Capture the cell that displays the provided text and extract its [x, y] central coordinate. 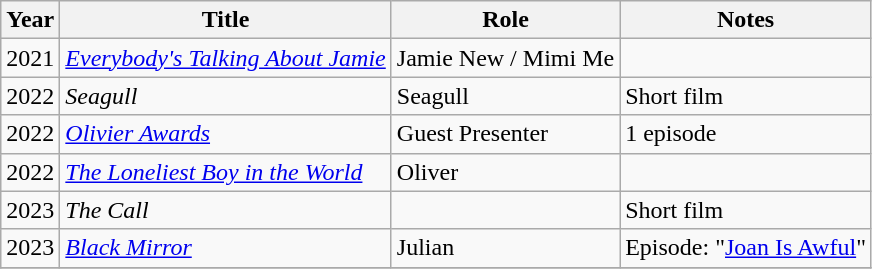
Guest Presenter [505, 134]
Olivier Awards [226, 134]
Oliver [505, 172]
Julian [505, 248]
Black Mirror [226, 248]
Episode: "Joan Is Awful" [746, 248]
Everybody's Talking About Jamie [226, 58]
The Call [226, 210]
Jamie New / Mimi Me [505, 58]
Title [226, 20]
Notes [746, 20]
2021 [30, 58]
Role [505, 20]
1 episode [746, 134]
Year [30, 20]
The Loneliest Boy in the World [226, 172]
